Identify which cell holds the provided text, then report its (X, Y) central coordinate. 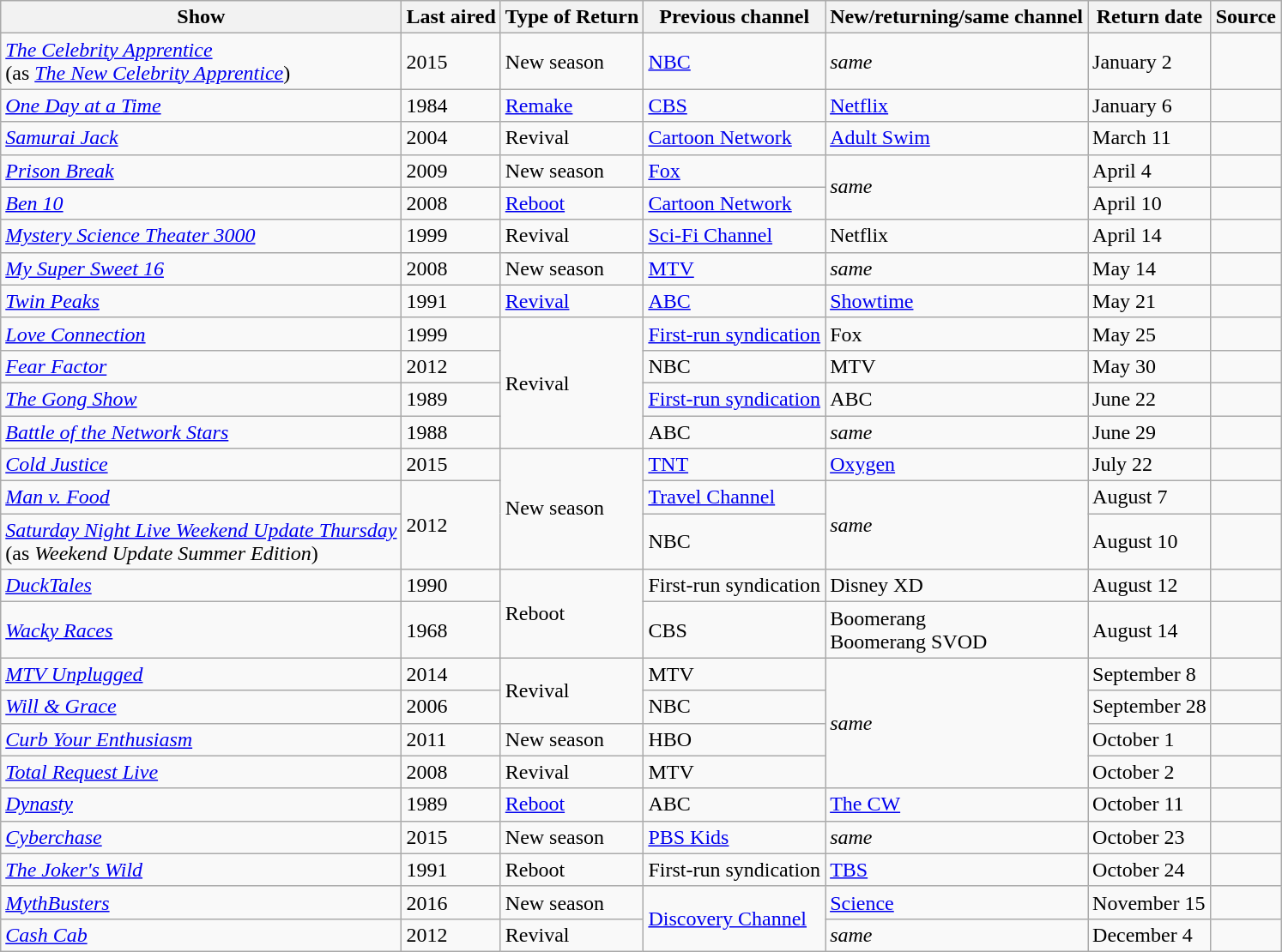
Twin Peaks (201, 301)
August 10 (1150, 542)
May 30 (1150, 366)
One Day at a Time (201, 105)
April 4 (1150, 171)
May 21 (1150, 301)
Mystery Science Theater 3000 (201, 236)
Samurai Jack (201, 138)
September 28 (1150, 707)
2014 (451, 674)
April 14 (1150, 236)
Show (201, 17)
MythBusters (201, 902)
The Joker's Wild (201, 870)
The Gong Show (201, 399)
The Celebrity Apprentice(as The New Celebrity Apprentice) (201, 62)
Type of Return (571, 17)
August 14 (1150, 630)
2009 (451, 171)
1990 (451, 586)
Adult Swim (957, 138)
Return date (1150, 17)
Cold Justice (201, 465)
2011 (451, 739)
Will & Grace (201, 707)
January 6 (1150, 105)
June 29 (1150, 431)
Source (1246, 17)
BoomerangBoomerang SVOD (957, 630)
Previous channel (735, 17)
Cash Cab (201, 935)
January 2 (1150, 62)
Cyberchase (201, 837)
Travel Channel (735, 497)
May 14 (1150, 268)
My Super Sweet 16 (201, 268)
Disney XD (957, 586)
PBS Kids (735, 837)
Ben 10 (201, 203)
August 12 (1150, 586)
TNT (735, 465)
October 24 (1150, 870)
September 8 (1150, 674)
July 22 (1150, 465)
DuckTales (201, 586)
Science (957, 902)
Remake (571, 105)
Wacky Races (201, 630)
Discovery Channel (735, 919)
2006 (451, 707)
May 25 (1150, 334)
New/returning/same channel (957, 17)
2004 (451, 138)
1988 (451, 431)
August 7 (1150, 497)
Curb Your Enthusiasm (201, 739)
Sci-Fi Channel (735, 236)
October 11 (1150, 804)
1984 (451, 105)
Battle of the Network Stars (201, 431)
June 22 (1150, 399)
Showtime (957, 301)
2016 (451, 902)
October 23 (1150, 837)
Last aired (451, 17)
December 4 (1150, 935)
TBS (957, 870)
Saturday Night Live Weekend Update Thursday (as Weekend Update Summer Edition) (201, 542)
HBO (735, 739)
Fear Factor (201, 366)
Oxygen (957, 465)
October 2 (1150, 772)
November 15 (1150, 902)
The CW (957, 804)
Total Request Live (201, 772)
MTV Unplugged (201, 674)
April 10 (1150, 203)
Dynasty (201, 804)
Prison Break (201, 171)
Love Connection (201, 334)
October 1 (1150, 739)
1968 (451, 630)
Man v. Food (201, 497)
March 11 (1150, 138)
